Return [X, Y] of the center of cell containing provided text 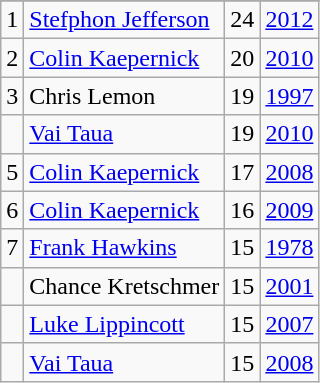
Stefphon Jefferson [124, 20]
Chris Lemon [124, 96]
1 [12, 20]
2001 [290, 286]
2 [12, 58]
5 [12, 172]
7 [12, 248]
3 [12, 96]
1997 [290, 96]
20 [242, 58]
17 [242, 172]
2007 [290, 324]
Luke Lippincott [124, 324]
2012 [290, 20]
1978 [290, 248]
24 [242, 20]
2009 [290, 210]
Frank Hawkins [124, 248]
Chance Kretschmer [124, 286]
16 [242, 210]
6 [12, 210]
